Determine the (x, y) coordinate at the center of the cell enclosing the given text.  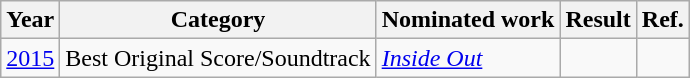
Best Original Score/Soundtrack (218, 58)
Inside Out (468, 58)
Result (598, 20)
2015 (30, 58)
Ref. (662, 20)
Category (218, 20)
Year (30, 20)
Nominated work (468, 20)
